Locate the cell with the specified text and output its (x, y) center coordinate. 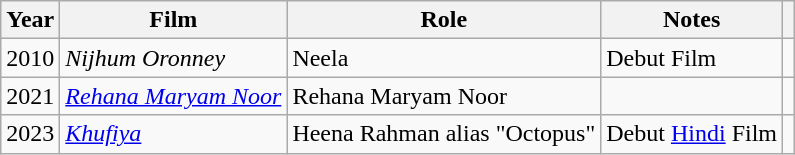
Khufiya (174, 134)
Year (30, 20)
2010 (30, 58)
Role (444, 20)
2021 (30, 96)
Heena Rahman alias "Octopus" (444, 134)
Debut Film (692, 58)
Debut Hindi Film (692, 134)
Film (174, 20)
Notes (692, 20)
Nijhum Oronney (174, 58)
Neela (444, 58)
2023 (30, 134)
